Search for the cell housing the specified text and yield its (X, Y) center coordinate. 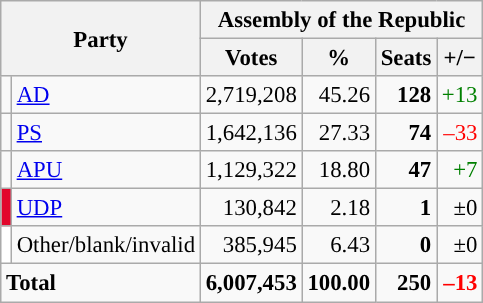
–33 (460, 133)
–13 (460, 283)
74 (406, 133)
6.43 (338, 245)
47 (406, 170)
45.26 (338, 95)
1,642,136 (251, 133)
1 (406, 208)
+/− (460, 58)
Total (101, 283)
Assembly of the Republic (341, 20)
Seats (406, 58)
APU (106, 170)
+13 (460, 95)
130,842 (251, 208)
PS (106, 133)
% (338, 58)
AD (106, 95)
Party (101, 38)
250 (406, 283)
1,129,322 (251, 170)
6,007,453 (251, 283)
385,945 (251, 245)
2,719,208 (251, 95)
128 (406, 95)
Votes (251, 58)
2.18 (338, 208)
27.33 (338, 133)
18.80 (338, 170)
+7 (460, 170)
UDP (106, 208)
100.00 (338, 283)
0 (406, 245)
Other/blank/invalid (106, 245)
